Provide the (x, y) coordinate of the cell's center where the given text is located.  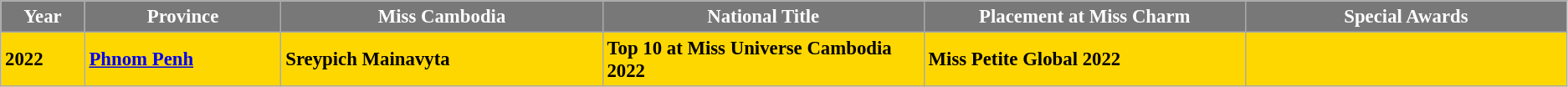
Province (182, 17)
Placement at Miss Charm (1084, 17)
Sreypich Mainavyta (442, 60)
Year (43, 17)
Miss Cambodia (442, 17)
2022 (43, 60)
Top 10 at Miss Universe Cambodia 2022 (763, 60)
Phnom Penh (182, 60)
National Title (763, 17)
Special Awards (1406, 17)
Miss Petite Global 2022 (1084, 60)
